From the cell containing the given text, extract its center point as (x, y) coordinate. 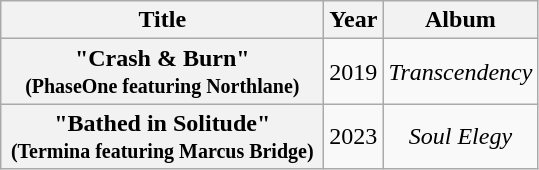
Album (460, 20)
Year (354, 20)
2019 (354, 72)
Soul Elegy (460, 136)
Transcendency (460, 72)
2023 (354, 136)
"Crash & Burn"(PhaseOne featuring Northlane) (162, 72)
Title (162, 20)
"Bathed in Solitude"(Termina featuring Marcus Bridge) (162, 136)
